Detect which cell encompasses the target text, then output its [X, Y] center coordinate. 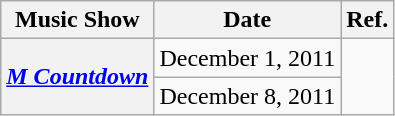
M Countdown [78, 77]
December 1, 2011 [248, 58]
Ref. [368, 20]
Date [248, 20]
Music Show [78, 20]
December 8, 2011 [248, 96]
